Detect which cell encompasses the target text, then output its [X, Y] center coordinate. 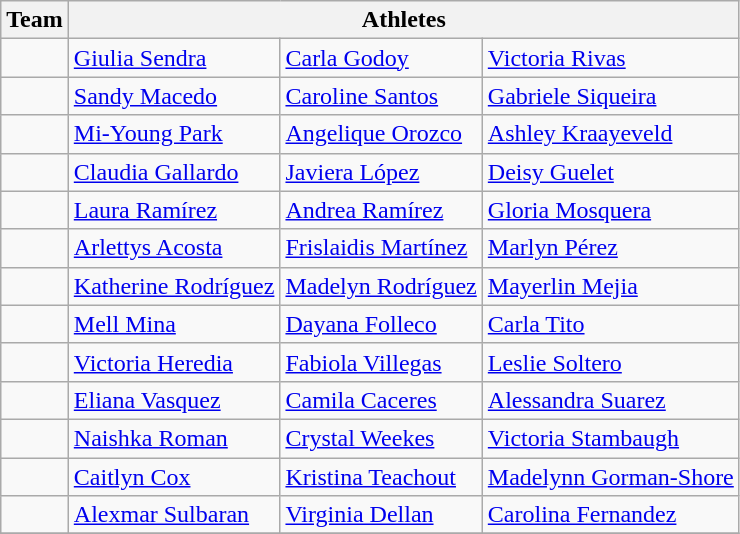
Carla Godoy [381, 58]
Deisy Guelet [610, 172]
Camila Caceres [381, 400]
Ashley Kraayeveld [610, 134]
Mi-Young Park [174, 134]
Carla Tito [610, 324]
Virginia Dellan [381, 515]
Gloria Mosquera [610, 210]
Giulia Sendra [174, 58]
Andrea Ramírez [381, 210]
Crystal Weekes [381, 438]
Alessandra Suarez [610, 400]
Javiera López [381, 172]
Angelique Orozco [381, 134]
Laura Ramírez [174, 210]
Marlyn Pérez [610, 248]
Naishka Roman [174, 438]
Madelyn Rodríguez [381, 286]
Team [35, 20]
Leslie Soltero [610, 362]
Victoria Heredia [174, 362]
Athletes [404, 20]
Sandy Macedo [174, 96]
Mell Mina [174, 324]
Victoria Rivas [610, 58]
Mayerlin Mejia [610, 286]
Dayana Folleco [381, 324]
Arlettys Acosta [174, 248]
Victoria Stambaugh [610, 438]
Frislaidis Martínez [381, 248]
Katherine Rodríguez [174, 286]
Caroline Santos [381, 96]
Carolina Fernandez [610, 515]
Claudia Gallardo [174, 172]
Eliana Vasquez [174, 400]
Alexmar Sulbaran [174, 515]
Caitlyn Cox [174, 477]
Kristina Teachout [381, 477]
Gabriele Siqueira [610, 96]
Fabiola Villegas [381, 362]
Madelynn Gorman-Shore [610, 477]
